Determine the (X, Y) coordinate at the center of the cell enclosing the given text.  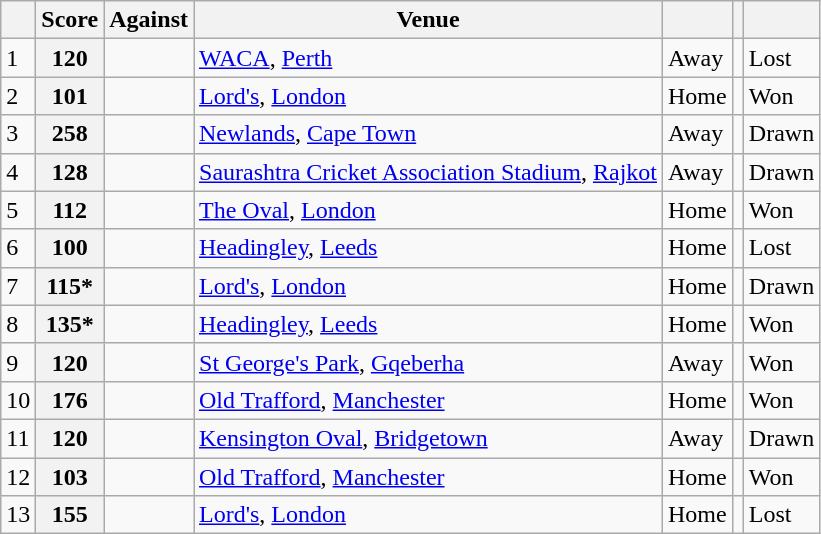
12 (18, 477)
8 (18, 324)
Score (70, 20)
13 (18, 515)
115* (70, 286)
155 (70, 515)
3 (18, 134)
11 (18, 438)
10 (18, 400)
176 (70, 400)
Saurashtra Cricket Association Stadium, Rajkot (428, 172)
6 (18, 248)
4 (18, 172)
258 (70, 134)
2 (18, 96)
WACA, Perth (428, 58)
135* (70, 324)
128 (70, 172)
101 (70, 96)
1 (18, 58)
112 (70, 210)
Against (149, 20)
St George's Park, Gqeberha (428, 362)
5 (18, 210)
103 (70, 477)
Venue (428, 20)
The Oval, London (428, 210)
9 (18, 362)
100 (70, 248)
Newlands, Cape Town (428, 134)
7 (18, 286)
Kensington Oval, Bridgetown (428, 438)
